Provide the [x, y] coordinate of the cell's center where the given text is located.  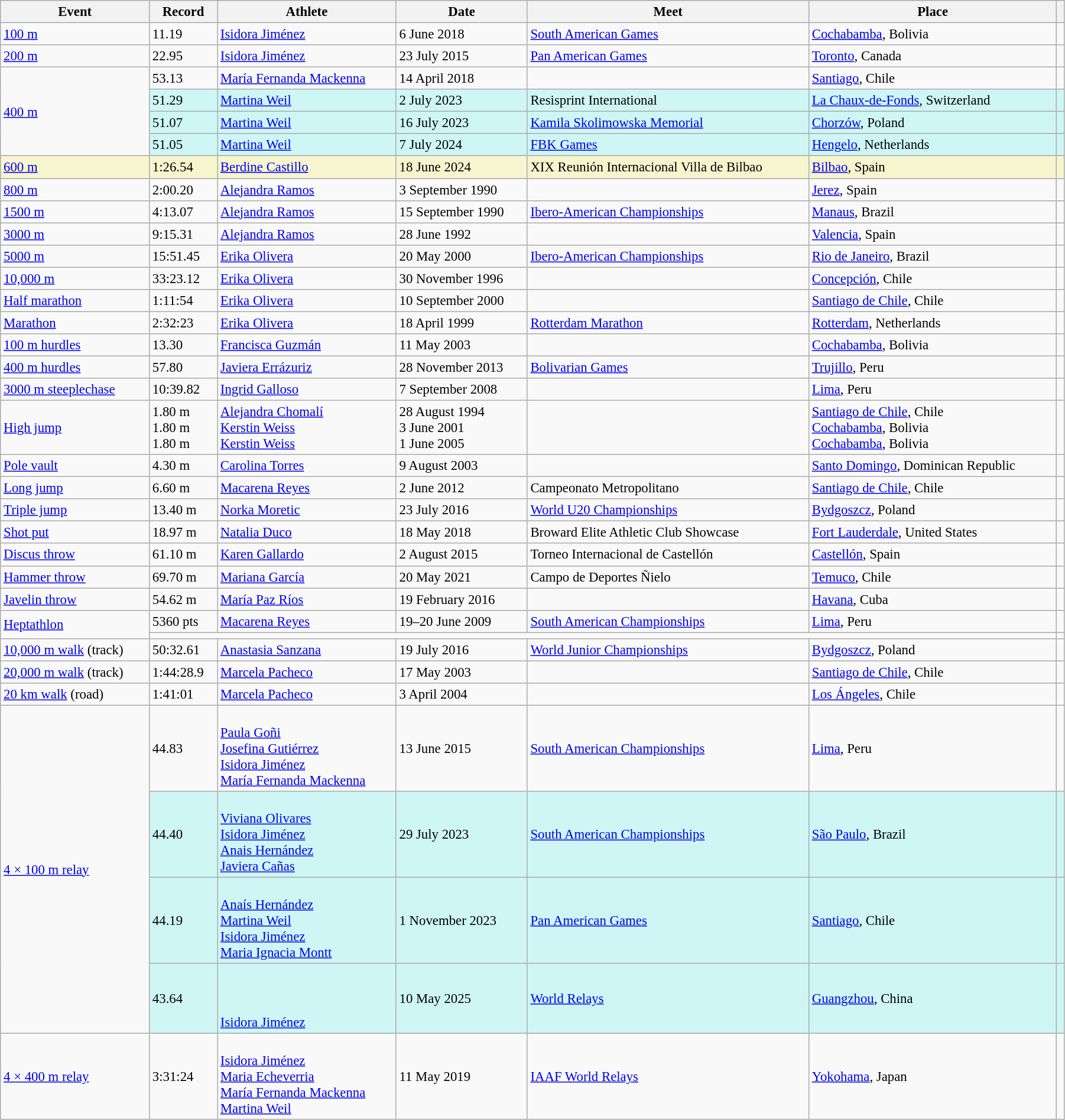
9 August 2003 [462, 466]
Kamila Skolimowska Memorial [668, 123]
Norka Moretic [307, 510]
3:31:24 [183, 1077]
Mariana García [307, 577]
Resisprint International [668, 100]
600 m [75, 167]
1:41:01 [183, 694]
Berdine Castillo [307, 167]
6.60 m [183, 488]
Concepción, Chile [933, 278]
18 April 1999 [462, 323]
Isidora JiménezMaria EcheverriaMaría Fernanda MackennaMartina Weil [307, 1077]
4.30 m [183, 466]
Javiera Errázuriz [307, 367]
1500 m [75, 212]
4:13.07 [183, 212]
11.19 [183, 34]
20 May 2021 [462, 577]
4 × 400 m relay [75, 1077]
10,000 m walk (track) [75, 650]
11 May 2019 [462, 1077]
2 August 2015 [462, 555]
13.40 m [183, 510]
5000 m [75, 256]
57.80 [183, 367]
33:23.12 [183, 278]
23 July 2016 [462, 510]
Rotterdam, Netherlands [933, 323]
19–20 June 2009 [462, 621]
2:32:23 [183, 323]
Place [933, 12]
Santiago de Chile, ChileCochabamba, BoliviaCochabamba, Bolivia [933, 428]
World Relays [668, 999]
Jerez, Spain [933, 190]
Half marathon [75, 301]
Natalia Duco [307, 533]
Chorzów, Poland [933, 123]
4 × 100 m relay [75, 869]
São Paulo, Brazil [933, 835]
3000 m [75, 234]
Campo de Deportes Ñielo [668, 577]
7 July 2024 [462, 145]
María Paz Ríos [307, 599]
200 m [75, 56]
20 May 2000 [462, 256]
FBK Games [668, 145]
10 September 2000 [462, 301]
Hammer throw [75, 577]
Pole vault [75, 466]
Triple jump [75, 510]
Bilbao, Spain [933, 167]
Manaus, Brazil [933, 212]
Valencia, Spain [933, 234]
30 November 1996 [462, 278]
Trujillo, Peru [933, 367]
Paula GoñiJosefina GutiérrezIsidora JiménezMaría Fernanda Mackenna [307, 748]
16 July 2023 [462, 123]
1:11:54 [183, 301]
1 November 2023 [462, 921]
Torneo Internacional de Castellón [668, 555]
18 May 2018 [462, 533]
2:00.20 [183, 190]
Date [462, 12]
20,000 m walk (track) [75, 672]
43.64 [183, 999]
100 m [75, 34]
Rotterdam Marathon [668, 323]
Santo Domingo, Dominican Republic [933, 466]
54.62 m [183, 599]
Ingrid Galloso [307, 389]
Guangzhou, China [933, 999]
69.70 m [183, 577]
22.95 [183, 56]
400 m [75, 112]
Havana, Cuba [933, 599]
15 September 1990 [462, 212]
44.19 [183, 921]
Campeonato Metropolitano [668, 488]
Hengelo, Netherlands [933, 145]
Karen Gallardo [307, 555]
Los Ángeles, Chile [933, 694]
3 April 2004 [462, 694]
Broward Elite Athletic Club Showcase [668, 533]
53.13 [183, 79]
Bolivarian Games [668, 367]
61.10 m [183, 555]
10,000 m [75, 278]
Event [75, 12]
15:51.45 [183, 256]
Carolina Torres [307, 466]
1:44:28.9 [183, 672]
Castellón, Spain [933, 555]
28 August 19943 June 20011 June 2005 [462, 428]
Anaís HernándezMartina WeilIsidora JiménezMaria Ignacia Montt [307, 921]
23 July 2015 [462, 56]
19 February 2016 [462, 599]
44.40 [183, 835]
18 June 2024 [462, 167]
South American Games [668, 34]
Record [183, 12]
Shot put [75, 533]
13 June 2015 [462, 748]
51.07 [183, 123]
Marathon [75, 323]
11 May 2003 [462, 345]
44.83 [183, 748]
5360 pts [183, 621]
3000 m steeplechase [75, 389]
400 m hurdles [75, 367]
14 April 2018 [462, 79]
Anastasia Sanzana [307, 650]
Viviana OlivaresIsidora JiménezAnais HernándezJaviera Cañas [307, 835]
800 m [75, 190]
Discus throw [75, 555]
6 June 2018 [462, 34]
Francisca Guzmán [307, 345]
Yokohama, Japan [933, 1077]
9:15.31 [183, 234]
Meet [668, 12]
Toronto, Canada [933, 56]
10:39.82 [183, 389]
51.05 [183, 145]
1:26.54 [183, 167]
2 July 2023 [462, 100]
Rio de Janeiro, Brazil [933, 256]
Athlete [307, 12]
13.30 [183, 345]
28 November 2013 [462, 367]
Heptathlon [75, 624]
20 km walk (road) [75, 694]
High jump [75, 428]
10 May 2025 [462, 999]
17 May 2003 [462, 672]
7 September 2008 [462, 389]
XIX Reunión Internacional Villa de Bilbao [668, 167]
Temuco, Chile [933, 577]
29 July 2023 [462, 835]
1.80 m1.80 m 1.80 m [183, 428]
50:32.61 [183, 650]
18.97 m [183, 533]
Javelin throw [75, 599]
51.29 [183, 100]
María Fernanda Mackenna [307, 79]
19 July 2016 [462, 650]
2 June 2012 [462, 488]
Fort Lauderdale, United States [933, 533]
28 June 1992 [462, 234]
Alejandra ChomalíKerstin WeissKerstin Weiss [307, 428]
La Chaux-de-Fonds, Switzerland [933, 100]
Long jump [75, 488]
World U20 Championships [668, 510]
World Junior Championships [668, 650]
100 m hurdles [75, 345]
IAAF World Relays [668, 1077]
3 September 1990 [462, 190]
